Find where the given text appears and provide that cell's center as (X, Y) coordinate. 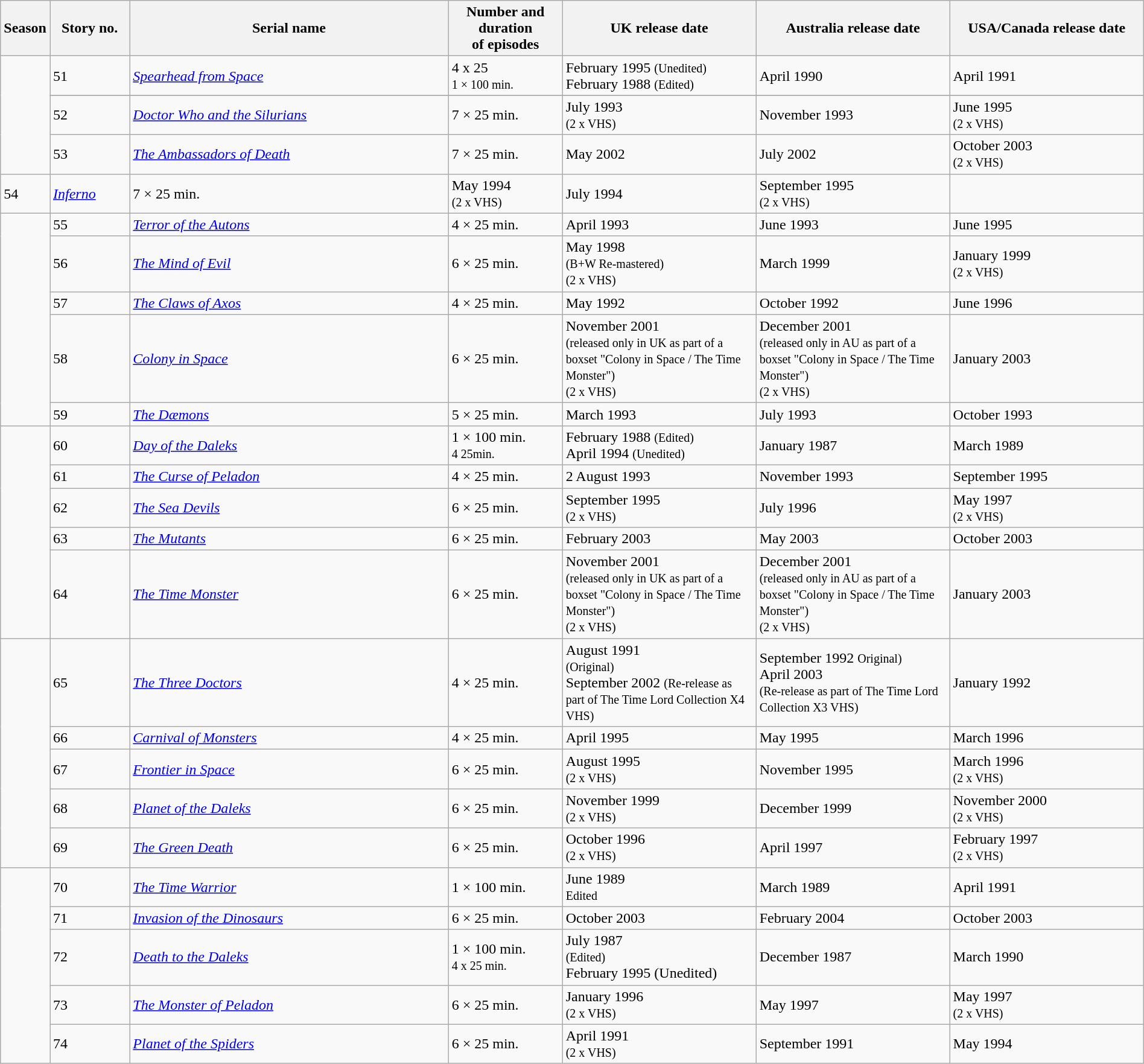
66 (89, 738)
69 (89, 847)
Inferno (89, 193)
June 1995(2 x VHS) (1046, 115)
67 (89, 769)
2 August 1993 (659, 476)
72 (89, 957)
1 × 100 min.4 x 25 min. (506, 957)
January 1992 (1046, 683)
September 1991 (853, 1044)
The Claws of Axos (289, 303)
March 1993 (659, 414)
February 1988 (Edited)April 1994 (Unedited) (659, 445)
August 1991(Original)September 2002 (Re-release as part of The Time Lord Collection X4 VHS) (659, 683)
68 (89, 809)
March 1990 (1046, 957)
April 1993 (659, 225)
January 1987 (853, 445)
July 1987(Edited)February 1995 (Unedited) (659, 957)
73 (89, 1004)
The Ambassadors of Death (289, 155)
May 2003 (853, 539)
Day of the Daleks (289, 445)
4 x 251 × 100 min. (506, 76)
November 1995 (853, 769)
May 1994(2 x VHS) (506, 193)
July 1993(2 x VHS) (659, 115)
May 1992 (659, 303)
56 (89, 264)
5 × 25 min. (506, 414)
July 1993 (853, 414)
July 1996 (853, 507)
January 1996(2 x VHS) (659, 1004)
October 1993 (1046, 414)
63 (89, 539)
May 2002 (659, 155)
December 1999 (853, 809)
Spearhead from Space (289, 76)
April 1991(2 x VHS) (659, 1044)
October 1996(2 x VHS) (659, 847)
July 1994 (659, 193)
May 1995 (853, 738)
September 1995 (1046, 476)
February 2003 (659, 539)
71 (89, 918)
54 (25, 193)
The Green Death (289, 847)
The Dæmons (289, 414)
September 1992 Original)April 2003(Re-release as part of The Time Lord Collection X3 VHS) (853, 683)
June 1996 (1046, 303)
Number and durationof episodes (506, 28)
Season (25, 28)
The Mind of Evil (289, 264)
May 1998(B+W Re-mastered)(2 x VHS) (659, 264)
The Monster of Peladon (289, 1004)
November 2000 (2 x VHS) (1046, 809)
52 (89, 115)
February 2004 (853, 918)
April 1995 (659, 738)
October 1992 (853, 303)
57 (89, 303)
Planet of the Daleks (289, 809)
55 (89, 225)
Terror of the Autons (289, 225)
Colony in Space (289, 358)
March 1999 (853, 264)
58 (89, 358)
The Three Doctors (289, 683)
70 (89, 887)
Frontier in Space (289, 769)
64 (89, 594)
Doctor Who and the Silurians (289, 115)
January 1999(2 x VHS) (1046, 264)
February 1997(2 x VHS) (1046, 847)
Story no. (89, 28)
May 1994 (1046, 1044)
February 1995 (Unedited)February 1988 (Edited) (659, 76)
April 1990 (853, 76)
October 2003(2 x VHS) (1046, 155)
Australia release date (853, 28)
60 (89, 445)
April 1997 (853, 847)
November 1999(2 x VHS) (659, 809)
61 (89, 476)
March 1996 (1046, 738)
June 1993 (853, 225)
51 (89, 76)
UK release date (659, 28)
The Time Monster (289, 594)
May 1997 (853, 1004)
June 1995 (1046, 225)
July 2002 (853, 155)
65 (89, 683)
Invasion of the Dinosaurs (289, 918)
Serial name (289, 28)
62 (89, 507)
74 (89, 1044)
March 1996(2 x VHS) (1046, 769)
1 × 100 min. (506, 887)
The Curse of Peladon (289, 476)
Planet of the Spiders (289, 1044)
USA/Canada release date (1046, 28)
The Mutants (289, 539)
59 (89, 414)
The Sea Devils (289, 507)
Death to the Daleks (289, 957)
Carnival of Monsters (289, 738)
August 1995(2 x VHS) (659, 769)
1 × 100 min.4 25min. (506, 445)
December 1987 (853, 957)
The Time Warrior (289, 887)
53 (89, 155)
June 1989Edited (659, 887)
